Search for the cell housing the specified text and yield its (X, Y) center coordinate. 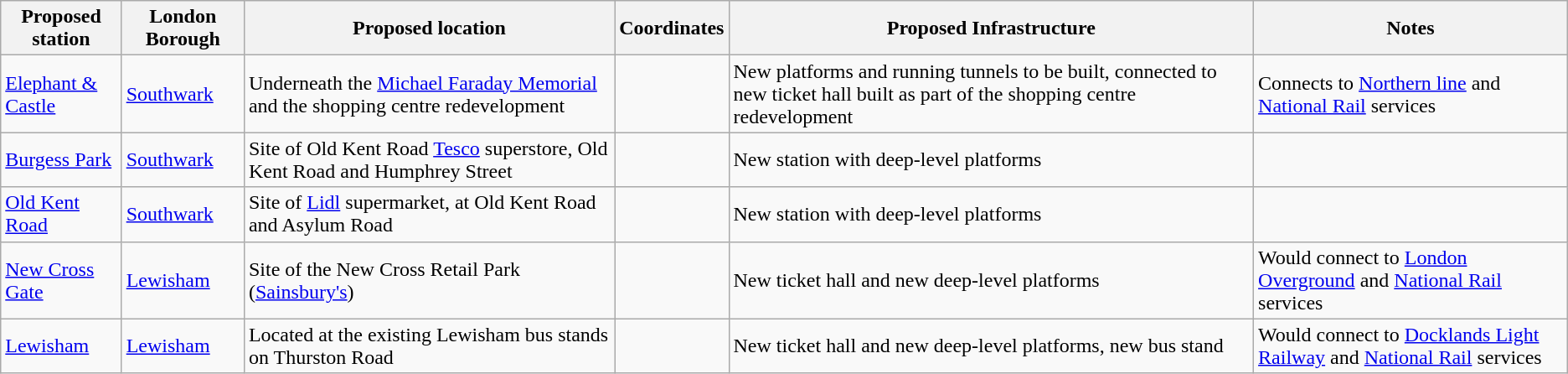
London Borough (183, 29)
Located at the existing Lewisham bus stands on Thurston Road (429, 345)
Burgess Park (61, 159)
Coordinates (672, 29)
Elephant & Castle (61, 94)
New ticket hall and new deep-level platforms (992, 280)
Connects to Northern line and National Rail services (1411, 94)
New ticket hall and new deep-level platforms, new bus stand (992, 345)
Proposed station (61, 29)
Old Kent Road (61, 215)
Proposed Infrastructure (992, 29)
Site of Old Kent Road Tesco superstore, Old Kent Road and Humphrey Street (429, 159)
Site of Lidl supermarket, at Old Kent Road and Asylum Road (429, 215)
Site of the New Cross Retail Park (Sainsbury's) (429, 280)
New Cross Gate (61, 280)
New platforms and running tunnels to be built, connected to new ticket hall built as part of the shopping centre redevelopment (992, 94)
Would connect to Docklands Light Railway and National Rail services (1411, 345)
Underneath the Michael Faraday Memorial and the shopping centre redevelopment (429, 94)
Proposed location (429, 29)
Notes (1411, 29)
Would connect to London Overground and National Rail services (1411, 280)
